Pinpoint the cell where the given text exists, returning its [x, y] midpoint coordinate. 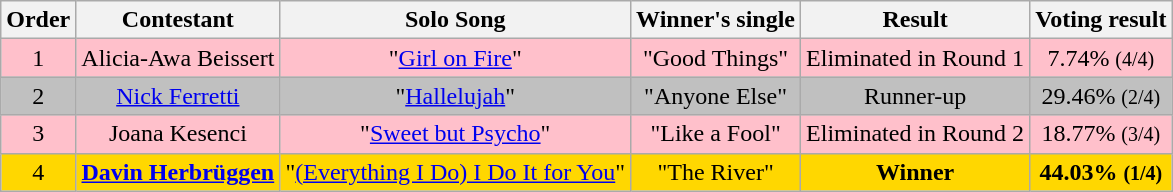
Runner-up [916, 96]
44.03% (1/4) [1101, 172]
2 [38, 96]
29.46% (2/4) [1101, 96]
"Girl on Fire" [456, 58]
Eliminated in Round 2 [916, 134]
Joana Kesenci [178, 134]
18.77% (3/4) [1101, 134]
Winner [916, 172]
Alicia-Awa Beissert [178, 58]
Result [916, 20]
Order [38, 20]
Nick Ferretti [178, 96]
"The River" [716, 172]
4 [38, 172]
Contestant [178, 20]
"Anyone Else" [716, 96]
3 [38, 134]
"Like a Fool" [716, 134]
"Sweet but Psycho" [456, 134]
Voting result [1101, 20]
Winner's single [716, 20]
Davin Herbrüggen [178, 172]
"Good Things" [716, 58]
Solo Song [456, 20]
"Hallelujah" [456, 96]
7.74% (4/4) [1101, 58]
Eliminated in Round 1 [916, 58]
1 [38, 58]
"(Everything I Do) I Do It for You" [456, 172]
